Search for the cell housing the specified text and yield its [X, Y] center coordinate. 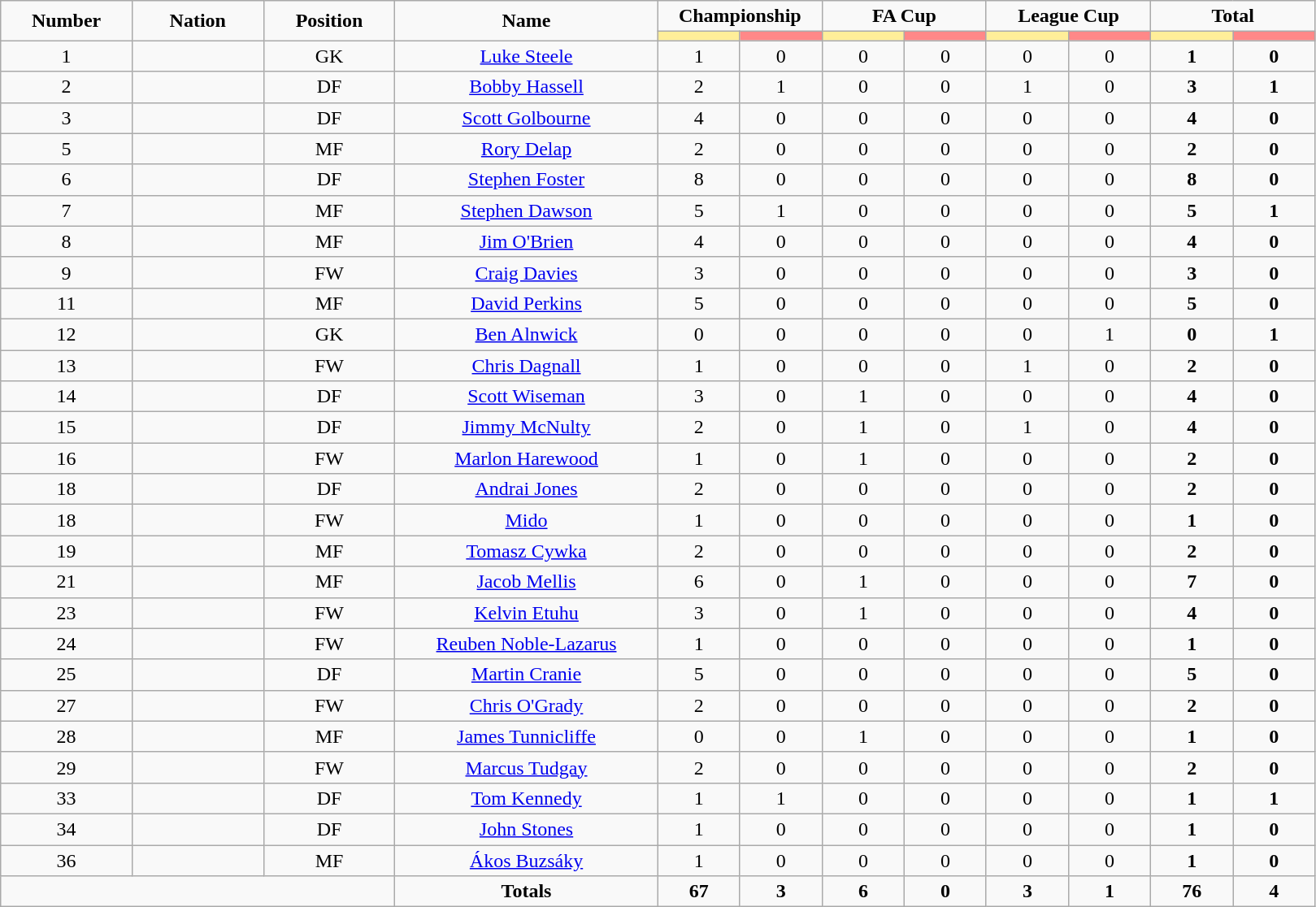
Name [527, 21]
28 [67, 736]
19 [67, 551]
Number [67, 21]
Tom Kennedy [527, 798]
Martin Cranie [527, 675]
Ákos Buzsáky [527, 861]
16 [67, 458]
Nation [198, 21]
14 [67, 397]
Stephen Dawson [527, 210]
34 [67, 829]
FA Cup [904, 16]
Luke Steele [527, 56]
Total [1233, 16]
James Tunnicliffe [527, 736]
League Cup [1068, 16]
Kelvin Etuhu [527, 613]
Jacob Mellis [527, 582]
24 [67, 644]
David Perkins [527, 303]
33 [67, 798]
12 [67, 334]
Jimmy McNulty [527, 427]
Ben Alnwick [527, 334]
Andrai Jones [527, 489]
21 [67, 582]
Reuben Noble-Lazarus [527, 644]
67 [699, 892]
Mido [527, 520]
Totals [527, 892]
Marlon Harewood [527, 458]
Jim O'Brien [527, 241]
Stephen Foster [527, 180]
Rory Delap [527, 149]
27 [67, 705]
Craig Davies [527, 272]
Chris Dagnall [527, 365]
Tomasz Cywka [527, 551]
Chris O'Grady [527, 705]
23 [67, 613]
36 [67, 861]
Position [329, 21]
Scott Wiseman [527, 397]
25 [67, 675]
9 [67, 272]
11 [67, 303]
Championship [740, 16]
John Stones [527, 829]
Scott Golbourne [527, 118]
Marcus Tudgay [527, 767]
Bobby Hassell [527, 87]
13 [67, 365]
76 [1192, 892]
15 [67, 427]
29 [67, 767]
